Capture the cell that displays the provided text and extract its [X, Y] central coordinate. 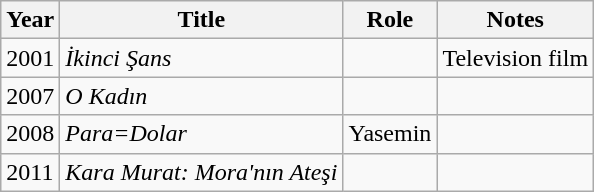
2008 [30, 134]
2011 [30, 172]
Title [202, 20]
Kara Murat: Mora'nın Ateşi [202, 172]
Role [390, 20]
Para=Dolar [202, 134]
2007 [30, 96]
Television film [516, 58]
Year [30, 20]
2001 [30, 58]
Notes [516, 20]
O Kadın [202, 96]
İkinci Şans [202, 58]
Yasemin [390, 134]
